Extract the [X, Y] coordinate from the center of the cell holding the provided text.  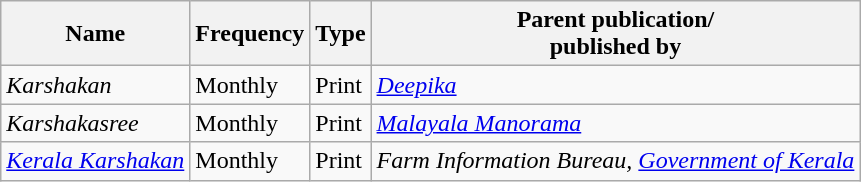
Frequency [250, 34]
Name [96, 34]
Karshakan [96, 85]
Deepika [616, 85]
Malayala Manorama [616, 123]
Kerala Karshakan [96, 161]
Karshakasree [96, 123]
Parent publication/published by [616, 34]
Type [340, 34]
Farm Information Bureau, Government of Kerala [616, 161]
